Find where the given text appears and provide that cell's center as [x, y] coordinate. 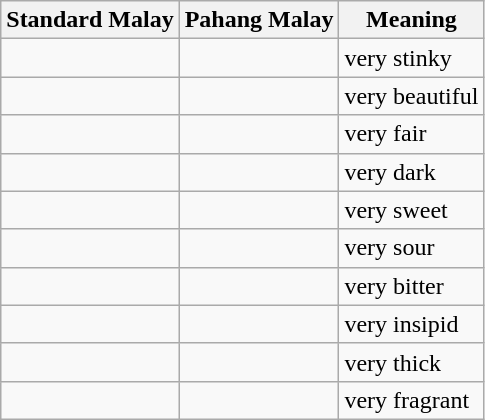
very bitter [412, 286]
Pahang Malay [259, 20]
Meaning [412, 20]
very thick [412, 362]
very beautiful [412, 96]
Standard Malay [90, 20]
very insipid [412, 324]
very sweet [412, 210]
very dark [412, 172]
very fragrant [412, 400]
very stinky [412, 58]
very sour [412, 248]
very fair [412, 134]
